Identify which cell holds the provided text, then report its (X, Y) central coordinate. 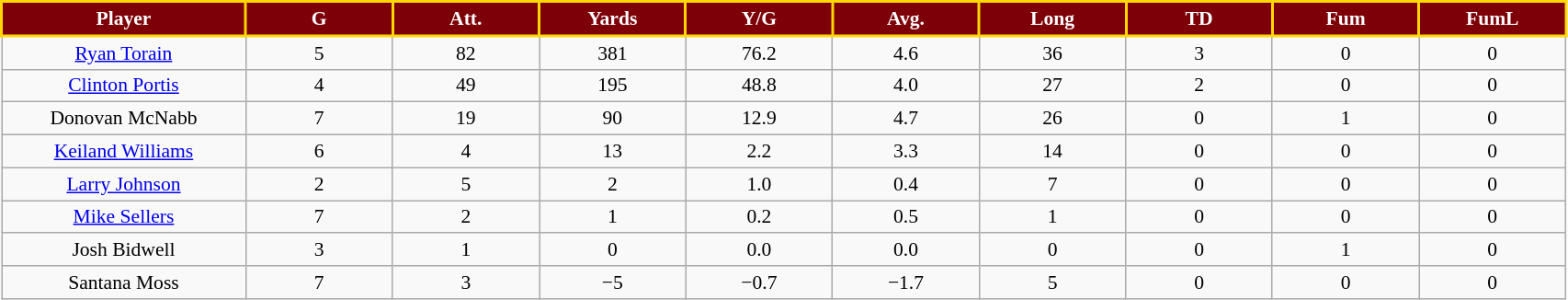
381 (613, 52)
0.5 (906, 217)
76.2 (759, 52)
48.8 (759, 86)
Player (124, 18)
Fum (1346, 18)
195 (613, 86)
0.2 (759, 217)
1.0 (759, 184)
−1.7 (906, 283)
4.6 (906, 52)
36 (1052, 52)
90 (613, 119)
Larry Johnson (124, 184)
G (319, 18)
TD (1199, 18)
4.7 (906, 119)
14 (1052, 152)
6 (319, 152)
49 (466, 86)
12.9 (759, 119)
0.4 (906, 184)
82 (466, 52)
2.2 (759, 152)
26 (1052, 119)
Donovan McNabb (124, 119)
−5 (613, 283)
13 (613, 152)
Mike Sellers (124, 217)
4.0 (906, 86)
Long (1052, 18)
Avg. (906, 18)
FumL (1493, 18)
Santana Moss (124, 283)
Ryan Torain (124, 52)
27 (1052, 86)
Y/G (759, 18)
Clinton Portis (124, 86)
Josh Bidwell (124, 250)
Att. (466, 18)
3.3 (906, 152)
19 (466, 119)
Keiland Williams (124, 152)
−0.7 (759, 283)
Yards (613, 18)
